Extract the [x, y] coordinate from the center of the cell holding the provided text.  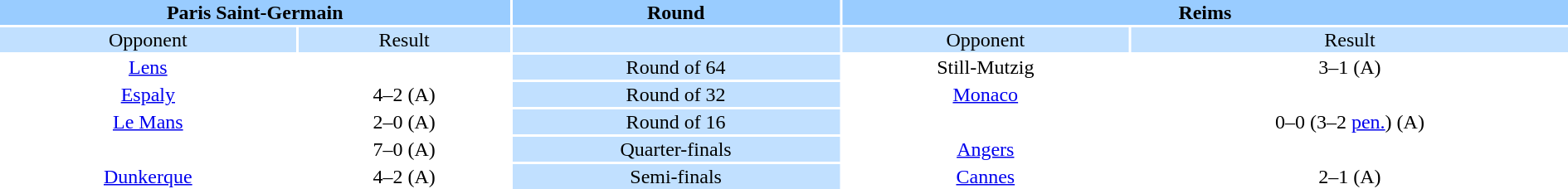
Reims [1205, 12]
Monaco [986, 94]
Round of 16 [675, 122]
Still-Mutzig [986, 67]
Semi-finals [675, 177]
Espaly [148, 94]
7–0 (A) [405, 149]
0–0 (3–2 pen.) (A) [1350, 122]
3–1 (A) [1350, 67]
Round of 32 [675, 94]
Cannes [986, 177]
2–0 (A) [405, 122]
Round of 64 [675, 67]
Paris Saint-Germain [255, 12]
Quarter-finals [675, 149]
2–1 (A) [1350, 177]
Round [675, 12]
Le Mans [148, 122]
Lens [148, 67]
Angers [986, 149]
Dunkerque [148, 177]
